Scan for the cell matching the given text and deliver its [x, y] coordinate at center. 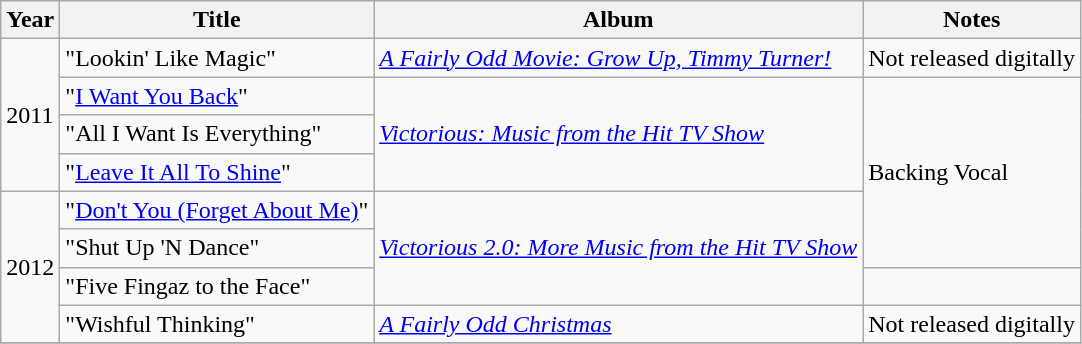
Year [30, 20]
Victorious: Music from the Hit TV Show [618, 134]
"All I Want Is Everything" [217, 134]
2011 [30, 115]
A Fairly Odd Christmas [618, 324]
Backing Vocal [972, 172]
"Wishful Thinking" [217, 324]
Victorious 2.0: More Music from the Hit TV Show [618, 248]
"I Want You Back" [217, 96]
A Fairly Odd Movie: Grow Up, Timmy Turner! [618, 58]
"Five Fingaz to the Face" [217, 286]
Album [618, 20]
Title [217, 20]
"Don't You (Forget About Me)" [217, 210]
"Leave It All To Shine" [217, 172]
"Lookin' Like Magic" [217, 58]
"Shut Up 'N Dance" [217, 248]
2012 [30, 267]
Notes [972, 20]
